Return [x, y] of the center of cell containing provided text 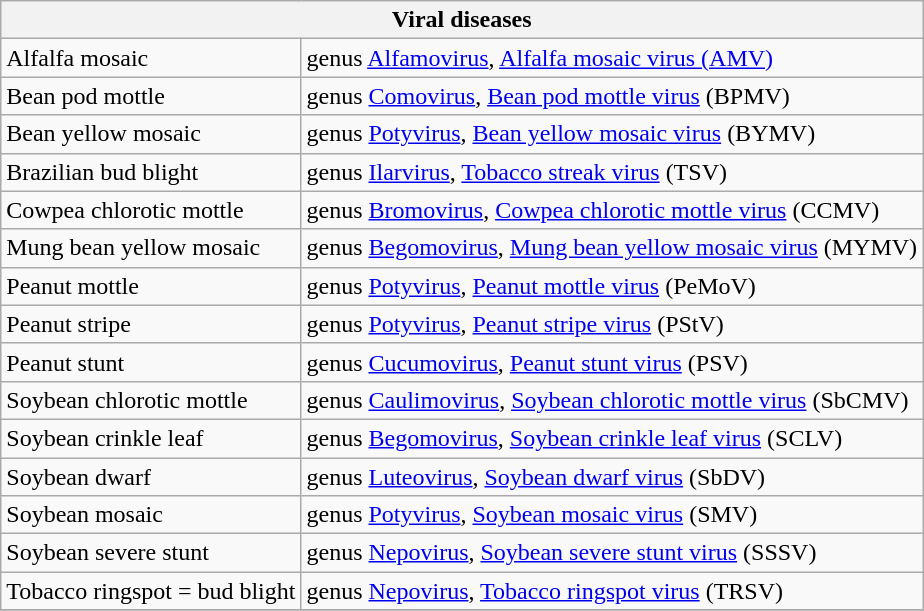
Viral diseases [462, 20]
genus Begomovirus, Mung bean yellow mosaic virus (MYMV) [612, 248]
Peanut stripe [151, 324]
genus Ilarvirus, Tobacco streak virus (TSV) [612, 172]
genus Begomovirus, Soybean crinkle leaf virus (SCLV) [612, 438]
genus Bromovirus, Cowpea chlorotic mottle virus (CCMV) [612, 210]
Brazilian bud blight [151, 172]
Soybean mosaic [151, 515]
genus Potyvirus, Bean yellow mosaic virus (BYMV) [612, 134]
Soybean crinkle leaf [151, 438]
genus Potyvirus, Peanut stripe virus (PStV) [612, 324]
Bean yellow mosaic [151, 134]
genus Nepovirus, Tobacco ringspot virus (TRSV) [612, 591]
Peanut mottle [151, 286]
Soybean chlorotic mottle [151, 400]
Soybean severe stunt [151, 553]
genus Potyvirus, Peanut mottle virus (PeMoV) [612, 286]
Alfalfa mosaic [151, 58]
genus Caulimovirus, Soybean chlorotic mottle virus (SbCMV) [612, 400]
genus Potyvirus, Soybean mosaic virus (SMV) [612, 515]
genus Comovirus, Bean pod mottle virus (BPMV) [612, 96]
Bean pod mottle [151, 96]
genus Nepovirus, Soybean severe stunt virus (SSSV) [612, 553]
Tobacco ringspot = bud blight [151, 591]
Cowpea chlorotic mottle [151, 210]
Peanut stunt [151, 362]
genus Alfamovirus, Alfalfa mosaic virus (AMV) [612, 58]
Mung bean yellow mosaic [151, 248]
genus Luteovirus, Soybean dwarf virus (SbDV) [612, 477]
genus Cucumovirus, Peanut stunt virus (PSV) [612, 362]
Soybean dwarf [151, 477]
